Search for the cell housing the specified text and yield its [X, Y] center coordinate. 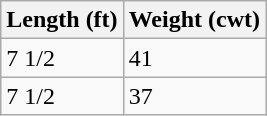
Length (ft) [62, 20]
37 [194, 96]
Weight (cwt) [194, 20]
41 [194, 58]
